Pinpoint the cell where the given text exists, returning its [x, y] midpoint coordinate. 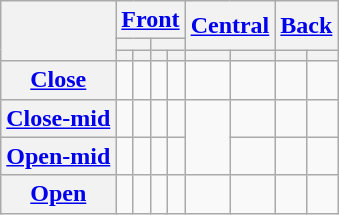
Open [58, 194]
Open-mid [58, 156]
Back [306, 26]
Front [150, 20]
Close-mid [58, 118]
Close [58, 80]
Central [230, 26]
